Determine the [X, Y] coordinate at the center of the cell enclosing the given text.  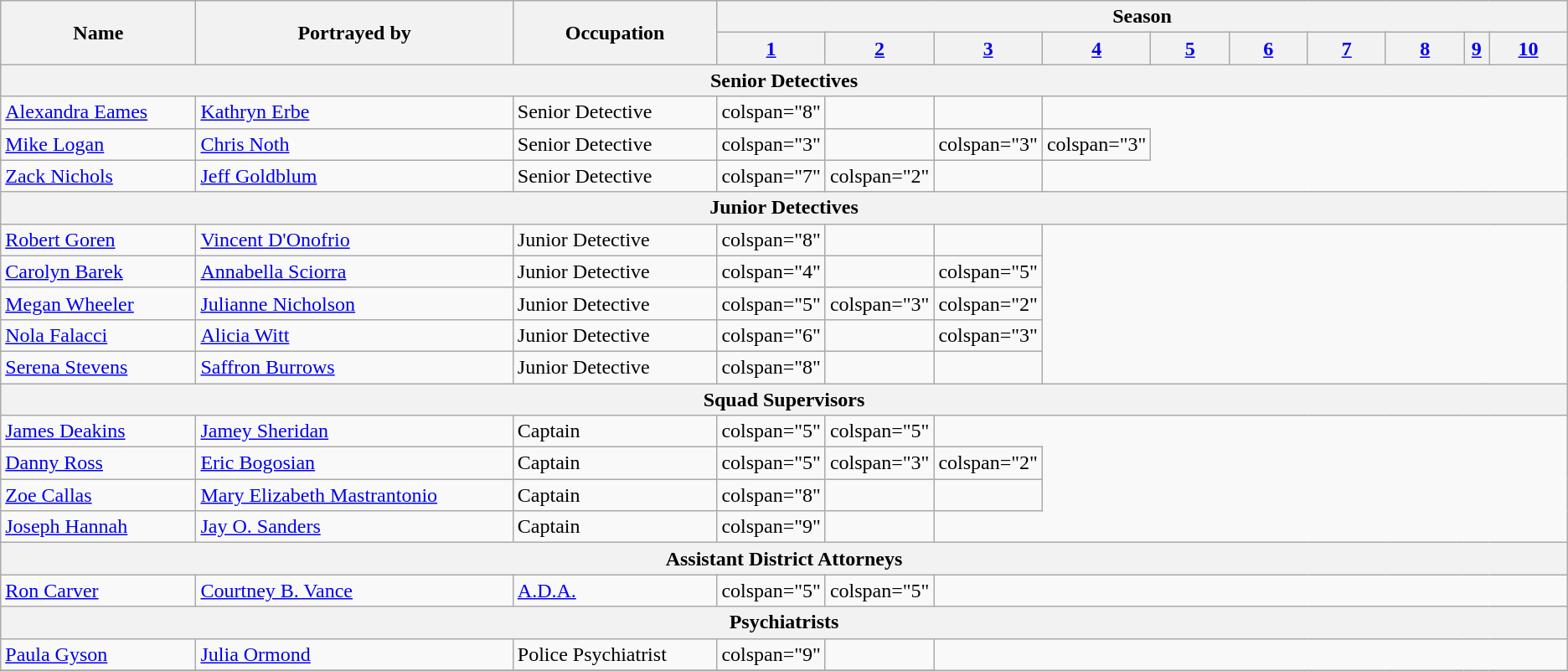
5 [1190, 49]
Joseph Hannah [99, 527]
colspan="7" [771, 176]
Carolyn Barek [99, 271]
Occupation [615, 33]
Police Psychiatrist [615, 654]
8 [1425, 49]
Alexandra Eames [99, 112]
2 [879, 49]
6 [1268, 49]
7 [1347, 49]
Chris Noth [354, 144]
Vincent D'Onofrio [354, 240]
Julia Ormond [354, 654]
9 [1477, 49]
4 [1096, 49]
James Deakins [99, 431]
Ron Carver [99, 591]
Season [1142, 17]
Alicia Witt [354, 335]
Psychiatrists [784, 622]
Name [99, 33]
colspan="6" [771, 335]
Nola Falacci [99, 335]
Annabella Sciorra [354, 271]
Saffron Burrows [354, 367]
Paula Gyson [99, 654]
Eric Bogosian [354, 463]
Assistant District Attorneys [784, 559]
Danny Ross [99, 463]
colspan="4" [771, 271]
Portrayed by [354, 33]
Julianne Nicholson [354, 303]
Megan Wheeler [99, 303]
Squad Supervisors [784, 400]
Junior Detectives [784, 208]
Senior Detectives [784, 80]
Mary Elizabeth Mastrantonio [354, 495]
Jeff Goldblum [354, 176]
Serena Stevens [99, 367]
3 [988, 49]
Zoe Callas [99, 495]
Kathryn Erbe [354, 112]
1 [771, 49]
Jay O. Sanders [354, 527]
A.D.A. [615, 591]
Courtney B. Vance [354, 591]
Mike Logan [99, 144]
10 [1529, 49]
Zack Nichols [99, 176]
Robert Goren [99, 240]
Jamey Sheridan [354, 431]
